Locate the cell with the specified text and output its [X, Y] center coordinate. 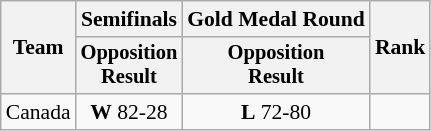
Team [38, 48]
Rank [400, 48]
L 72-80 [276, 112]
Gold Medal Round [276, 19]
Semifinals [130, 19]
W 82-28 [130, 112]
Canada [38, 112]
